Output the [X, Y] coordinate of the center of the cell containing the given text.  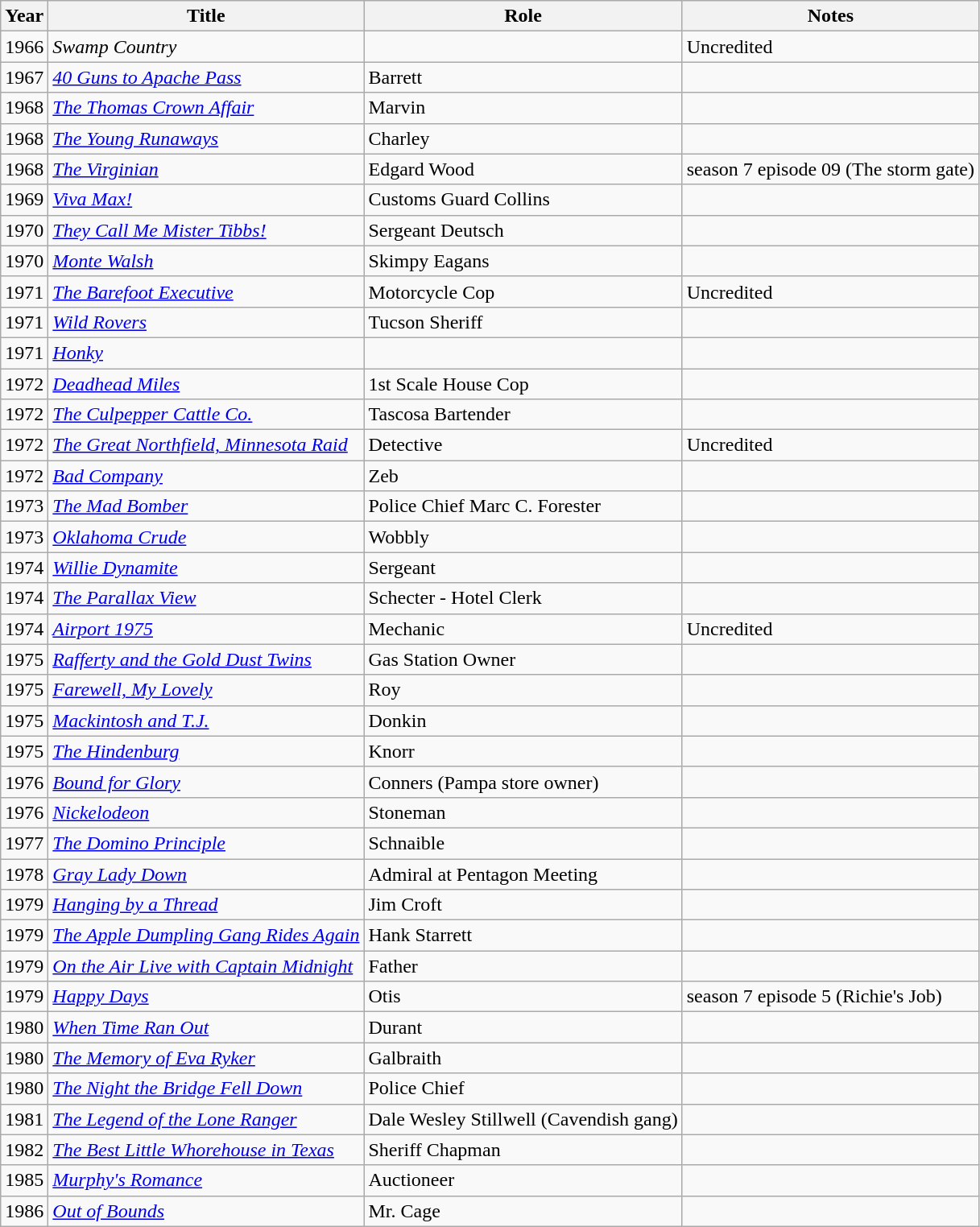
Detective [523, 445]
Role [523, 16]
Mechanic [523, 629]
1st Scale House Cop [523, 384]
40 Guns to Apache Pass [206, 77]
season 7 episode 09 (The storm gate) [830, 169]
Notes [830, 16]
Nickelodeon [206, 812]
1966 [24, 47]
The Apple Dumpling Gang Rides Again [206, 936]
Honky [206, 353]
Schnaible [523, 843]
Customs Guard Collins [523, 200]
The Mad Bomber [206, 506]
Knorr [523, 751]
Farewell, My Lovely [206, 690]
Deadhead Miles [206, 384]
Otis [523, 997]
Sheriff Chapman [523, 1150]
The Virginian [206, 169]
Father [523, 966]
1981 [24, 1119]
The Domino Principle [206, 843]
Auctioneer [523, 1180]
Donkin [523, 721]
Hank Starrett [523, 936]
Viva Max! [206, 200]
Conners (Pampa store owner) [523, 782]
Title [206, 16]
Charley [523, 138]
Barrett [523, 77]
The Thomas Crown Affair [206, 108]
Murphy's Romance [206, 1180]
Swamp Country [206, 47]
1967 [24, 77]
1986 [24, 1211]
Zeb [523, 476]
1969 [24, 200]
1985 [24, 1180]
Monte Walsh [206, 261]
Mackintosh and T.J. [206, 721]
Dale Wesley Stillwell (Cavendish gang) [523, 1119]
Mr. Cage [523, 1211]
Marvin [523, 108]
Tascosa Bartender [523, 415]
1977 [24, 843]
Sergeant Deutsch [523, 230]
Edgard Wood [523, 169]
season 7 episode 5 (Richie's Job) [830, 997]
Police Chief Marc C. Forester [523, 506]
Jim Croft [523, 905]
Sergeant [523, 568]
Out of Bounds [206, 1211]
Durant [523, 1027]
Motorcycle Cop [523, 291]
Airport 1975 [206, 629]
The Young Runaways [206, 138]
Tucson Sheriff [523, 322]
Bound for Glory [206, 782]
The Legend of the Lone Ranger [206, 1119]
Roy [523, 690]
1978 [24, 874]
Admiral at Pentagon Meeting [523, 874]
Galbraith [523, 1058]
Bad Company [206, 476]
Wild Rovers [206, 322]
Gas Station Owner [523, 659]
Gray Lady Down [206, 874]
The Memory of Eva Ryker [206, 1058]
Happy Days [206, 997]
The Parallax View [206, 598]
The Culpepper Cattle Co. [206, 415]
Police Chief [523, 1089]
Wobbly [523, 537]
Willie Dynamite [206, 568]
1982 [24, 1150]
On the Air Live with Captain Midnight [206, 966]
Skimpy Eagans [523, 261]
Year [24, 16]
The Best Little Whorehouse in Texas [206, 1150]
Hanging by a Thread [206, 905]
Rafferty and the Gold Dust Twins [206, 659]
They Call Me Mister Tibbs! [206, 230]
The Hindenburg [206, 751]
The Barefoot Executive [206, 291]
Oklahoma Crude [206, 537]
When Time Ran Out [206, 1027]
The Great Northfield, Minnesota Raid [206, 445]
The Night the Bridge Fell Down [206, 1089]
Stoneman [523, 812]
Schecter - Hotel Clerk [523, 598]
